Find where the given text appears and provide that cell's center as (x, y) coordinate. 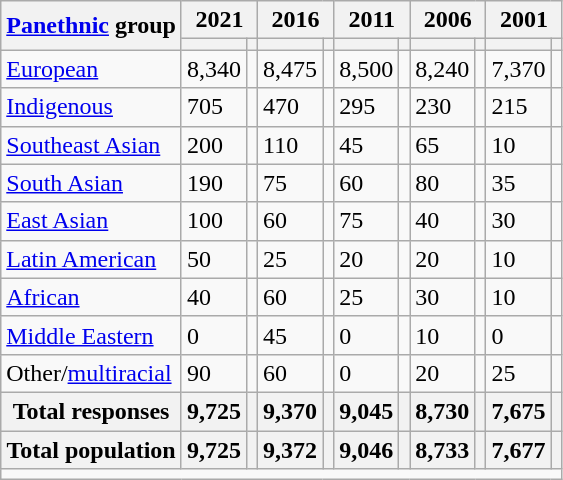
7,370 (518, 69)
50 (214, 259)
8,733 (442, 449)
Total population (92, 449)
2001 (524, 20)
African (92, 297)
South Asian (92, 183)
8,340 (214, 69)
90 (214, 373)
215 (518, 107)
Other/multiracial (92, 373)
2006 (448, 20)
Total responses (92, 411)
Latin American (92, 259)
Indigenous (92, 107)
7,677 (518, 449)
East Asian (92, 221)
2011 (372, 20)
Southeast Asian (92, 145)
9,045 (366, 411)
Panethnic group (92, 26)
Middle Eastern (92, 335)
190 (214, 183)
705 (214, 107)
8,730 (442, 411)
200 (214, 145)
100 (214, 221)
9,370 (290, 411)
8,475 (290, 69)
80 (442, 183)
7,675 (518, 411)
110 (290, 145)
9,046 (366, 449)
470 (290, 107)
2021 (219, 20)
35 (518, 183)
9,372 (290, 449)
295 (366, 107)
230 (442, 107)
2016 (296, 20)
European (92, 69)
8,240 (442, 69)
8,500 (366, 69)
65 (442, 145)
